Detect which cell encompasses the target text, then output its (X, Y) center coordinate. 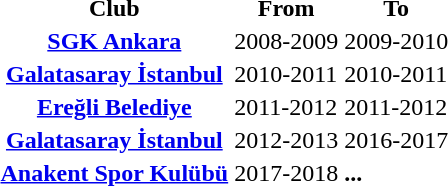
2010-2011 (286, 74)
2011-2012 (286, 107)
2008-2009 (286, 41)
2012-2013 (286, 140)
